Output the (x, y) coordinate of the center of the cell containing the given text.  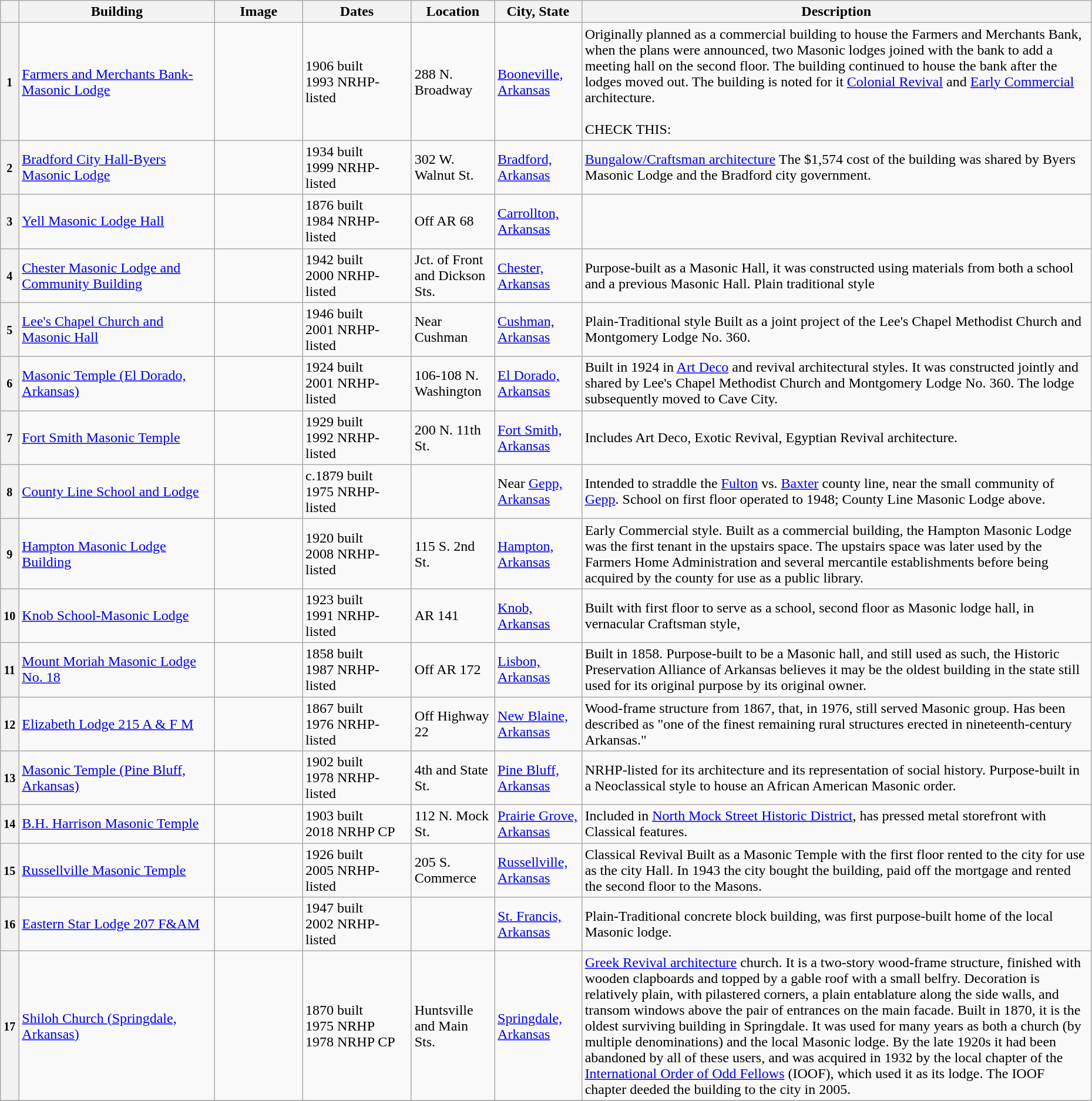
302 W. Walnut St. (452, 167)
1903 built2018 NRHP CP (357, 824)
7 (9, 437)
Eastern Star Lodge 207 F&AM (117, 924)
200 N. 11th St. (452, 437)
Lisbon, Arkansas (538, 669)
205 S. Commerce (452, 870)
Cushman, Arkansas (538, 329)
Dates (357, 12)
1 (9, 82)
9 (9, 553)
St. Francis, Arkansas (538, 924)
13 (9, 778)
Hampton, Arkansas (538, 553)
6 (9, 383)
2 (9, 167)
1867 built1976 NRHP-listed (357, 723)
1906 built1993 NRHP-listed (357, 82)
Fort Smith Masonic Temple (117, 437)
Carrollton, Arkansas (538, 221)
112 N. Mock St. (452, 824)
1902 built1978 NRHP-listed (357, 778)
County Line School and Lodge (117, 491)
Knob, Arkansas (538, 615)
Yell Masonic Lodge Hall (117, 221)
Shiloh Church (Springdale, Arkansas) (117, 1026)
16 (9, 924)
3 (9, 221)
12 (9, 723)
Booneville, Arkansas (538, 82)
1876 built1984 NRHP-listed (357, 221)
El Dorado, Arkansas (538, 383)
Prairie Grove, Arkansas (538, 824)
1926 built2005 NRHP-listed (357, 870)
1946 built2001 NRHP-listed (357, 329)
Russellville Masonic Temple (117, 870)
Masonic Temple (El Dorado, Arkansas) (117, 383)
1924 built2001 NRHP-listed (357, 383)
Near Cushman (452, 329)
Location (452, 12)
1934 built1999 NRHP-listed (357, 167)
Built with first floor to serve as a school, second floor as Masonic lodge hall, in vernacular Craftsman style, (836, 615)
Knob School-Masonic Lodge (117, 615)
Hampton Masonic Lodge Building (117, 553)
8 (9, 491)
11 (9, 669)
1942 built2000 NRHP-listed (357, 275)
Farmers and Merchants Bank-Masonic Lodge (117, 82)
Huntsville and Main Sts. (452, 1026)
Off AR 172 (452, 669)
115 S. 2nd St. (452, 553)
10 (9, 615)
c.1879 built1975 NRHP-listed (357, 491)
14 (9, 824)
4 (9, 275)
288 N. Broadway (452, 82)
Springdale, Arkansas (538, 1026)
17 (9, 1026)
15 (9, 870)
Chester Masonic Lodge and Community Building (117, 275)
Includes Art Deco, Exotic Revival, Egyptian Revival architecture. (836, 437)
Chester, Arkansas (538, 275)
Plain-Traditional style Built as a joint project of the Lee's Chapel Methodist Church and Montgomery Lodge No. 360. (836, 329)
AR 141 (452, 615)
1947 built2002 NRHP-listed (357, 924)
Masonic Temple (Pine Bluff, Arkansas) (117, 778)
Jct. of Front and Dickson Sts. (452, 275)
1920 built2008 NRHP-listed (357, 553)
Near Gepp, Arkansas (538, 491)
Image (258, 12)
Fort Smith, Arkansas (538, 437)
Bungalow/Craftsman architecture The $1,574 cost of the building was shared by Byers Masonic Lodge and the Bradford city government. (836, 167)
New Blaine, Arkansas (538, 723)
Off Highway 22 (452, 723)
Bradford, Arkansas (538, 167)
Description (836, 12)
Pine Bluff, Arkansas (538, 778)
Building (117, 12)
Plain-Traditional concrete block building, was first purpose-built home of the local Masonic lodge. (836, 924)
1870 built1975 NRHP1978 NRHP CP (357, 1026)
B.H. Harrison Masonic Temple (117, 824)
106-108 N. Washington (452, 383)
City, State (538, 12)
5 (9, 329)
1923 built1991 NRHP-listed (357, 615)
Elizabeth Lodge 215 A & F M (117, 723)
4th and State St. (452, 778)
1858 built1987 NRHP-listed (357, 669)
Bradford City Hall-Byers Masonic Lodge (117, 167)
1929 built1992 NRHP-listed (357, 437)
Included in North Mock Street Historic District, has pressed metal storefront with Classical features. (836, 824)
Lee's Chapel Church and Masonic Hall (117, 329)
Russellville, Arkansas (538, 870)
Purpose-built as a Masonic Hall, it was constructed using materials from both a school and a previous Masonic Hall. Plain traditional style (836, 275)
Mount Moriah Masonic Lodge No. 18 (117, 669)
Off AR 68 (452, 221)
